Find where the given text appears and provide that cell's center as (X, Y) coordinate. 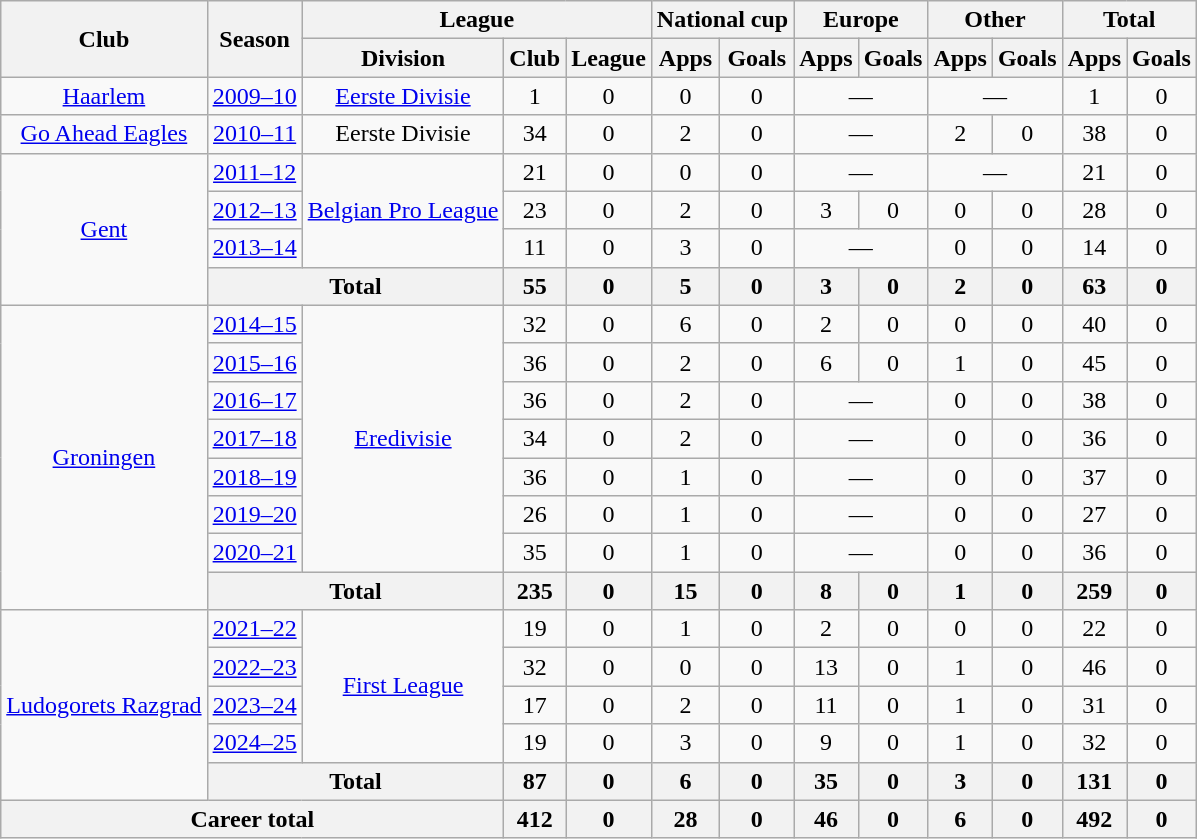
2010–11 (254, 134)
13 (826, 667)
2019–20 (254, 515)
37 (1094, 477)
5 (685, 286)
63 (1094, 286)
2018–19 (254, 477)
Career total (252, 819)
87 (535, 781)
First League (403, 686)
National cup (722, 20)
2023–24 (254, 705)
14 (1094, 248)
8 (826, 591)
2021–22 (254, 629)
22 (1094, 629)
259 (1094, 591)
2014–15 (254, 324)
15 (685, 591)
2015–16 (254, 362)
Season (254, 39)
Go Ahead Eagles (104, 134)
2022–23 (254, 667)
2016–17 (254, 400)
2013–14 (254, 248)
Belgian Pro League (403, 210)
23 (535, 210)
Haarlem (104, 96)
9 (826, 743)
2024–25 (254, 743)
2020–21 (254, 553)
Eredivisie (403, 438)
131 (1094, 781)
2012–13 (254, 210)
Europe (861, 20)
Ludogorets Razgrad (104, 705)
Gent (104, 229)
2017–18 (254, 438)
Groningen (104, 457)
2011–12 (254, 172)
412 (535, 819)
492 (1094, 819)
55 (535, 286)
2009–10 (254, 96)
17 (535, 705)
45 (1094, 362)
Division (403, 58)
31 (1094, 705)
40 (1094, 324)
26 (535, 515)
Other (995, 20)
27 (1094, 515)
235 (535, 591)
